Extract the [X, Y] coordinate from the center of the cell holding the provided text.  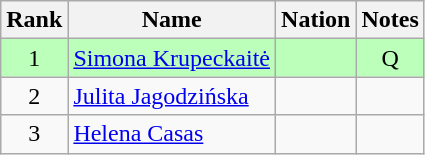
Rank [34, 20]
Julita Jagodzińska [172, 96]
Q [390, 58]
Notes [390, 20]
3 [34, 134]
1 [34, 58]
Name [172, 20]
Helena Casas [172, 134]
Simona Krupeckaitė [172, 58]
2 [34, 96]
Nation [316, 20]
